Find where the given text appears and provide that cell's center as [x, y] coordinate. 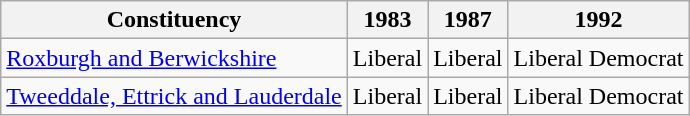
1987 [468, 20]
Tweeddale, Ettrick and Lauderdale [174, 96]
Roxburgh and Berwickshire [174, 58]
1983 [387, 20]
Constituency [174, 20]
1992 [598, 20]
